Scan for the cell matching the given text and deliver its (x, y) coordinate at center. 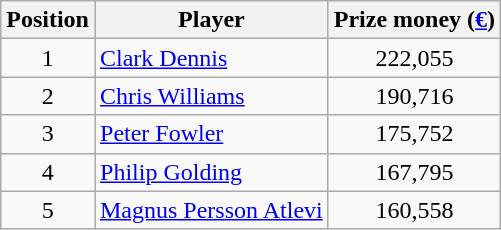
Position (48, 20)
175,752 (414, 134)
167,795 (414, 172)
Magnus Persson Atlevi (211, 210)
Prize money (€) (414, 20)
Peter Fowler (211, 134)
190,716 (414, 96)
Philip Golding (211, 172)
5 (48, 210)
1 (48, 58)
222,055 (414, 58)
4 (48, 172)
3 (48, 134)
160,558 (414, 210)
Chris Williams (211, 96)
2 (48, 96)
Player (211, 20)
Clark Dennis (211, 58)
